Locate the cell with the specified text and output its [X, Y] center coordinate. 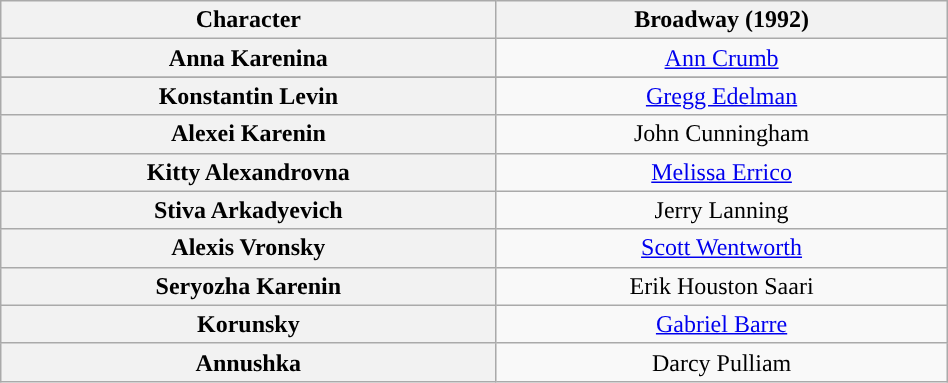
Character [248, 20]
Annushka [248, 362]
Konstantin Levin [248, 96]
Alexei Karenin [248, 134]
Gregg Edelman [722, 96]
Anna Karenina [248, 58]
Stiva Arkadyevich [248, 210]
Alexis Vronsky [248, 248]
Korunsky [248, 324]
Erik Houston Saari [722, 286]
John Cunningham [722, 134]
Ann Crumb [722, 58]
Jerry Lanning [722, 210]
Gabriel Barre [722, 324]
Kitty Alexandrovna [248, 172]
Broadway (1992) [722, 20]
Scott Wentworth [722, 248]
Seryozha Karenin [248, 286]
Darcy Pulliam [722, 362]
Melissa Errico [722, 172]
